Detect which cell encompasses the target text, then output its (x, y) center coordinate. 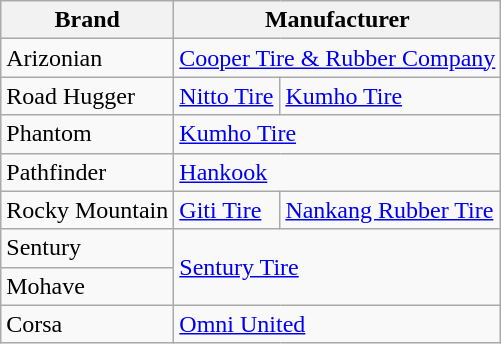
Sentury Tire (338, 267)
Manufacturer (338, 20)
Rocky Mountain (88, 210)
Pathfinder (88, 172)
Omni United (338, 324)
Corsa (88, 324)
Cooper Tire & Rubber Company (338, 58)
Phantom (88, 134)
Sentury (88, 248)
Road Hugger (88, 96)
Arizonian (88, 58)
Mohave (88, 286)
Giti Tire (227, 210)
Nitto Tire (227, 96)
Nankang Rubber Tire (390, 210)
Brand (88, 20)
Hankook (338, 172)
